Provide the [x, y] coordinate of the cell's center where the given text is located.  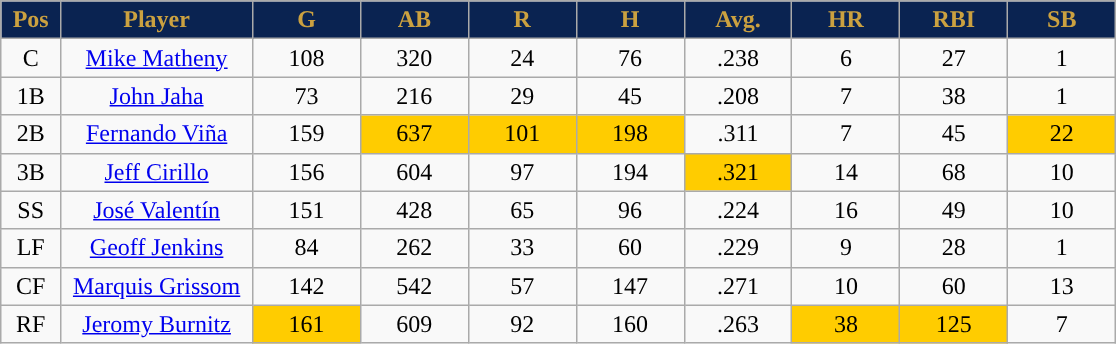
108 [307, 58]
33 [522, 248]
57 [522, 286]
Geoff Jenkins [157, 248]
16 [846, 210]
.208 [738, 96]
73 [307, 96]
.229 [738, 248]
84 [307, 248]
29 [522, 96]
H [630, 20]
151 [307, 210]
27 [954, 58]
José Valentín [157, 210]
216 [414, 96]
SS [31, 210]
.311 [738, 134]
LF [31, 248]
147 [630, 286]
542 [414, 286]
428 [414, 210]
101 [522, 134]
AB [414, 20]
13 [1062, 286]
.263 [738, 324]
.321 [738, 172]
609 [414, 324]
96 [630, 210]
Pos [31, 20]
.224 [738, 210]
28 [954, 248]
CF [31, 286]
Jeromy Burnitz [157, 324]
92 [522, 324]
.238 [738, 58]
142 [307, 286]
RF [31, 324]
.271 [738, 286]
Marquis Grissom [157, 286]
198 [630, 134]
161 [307, 324]
160 [630, 324]
Avg. [738, 20]
2B [31, 134]
9 [846, 248]
24 [522, 58]
159 [307, 134]
G [307, 20]
262 [414, 248]
14 [846, 172]
49 [954, 210]
65 [522, 210]
125 [954, 324]
Mike Matheny [157, 58]
Player [157, 20]
604 [414, 172]
22 [1062, 134]
76 [630, 58]
156 [307, 172]
68 [954, 172]
1B [31, 96]
RBI [954, 20]
6 [846, 58]
320 [414, 58]
Jeff Cirillo [157, 172]
SB [1062, 20]
194 [630, 172]
C [31, 58]
R [522, 20]
HR [846, 20]
3B [31, 172]
Fernando Viña [157, 134]
97 [522, 172]
637 [414, 134]
John Jaha [157, 96]
